Pinpoint the cell where the given text exists, returning its [X, Y] midpoint coordinate. 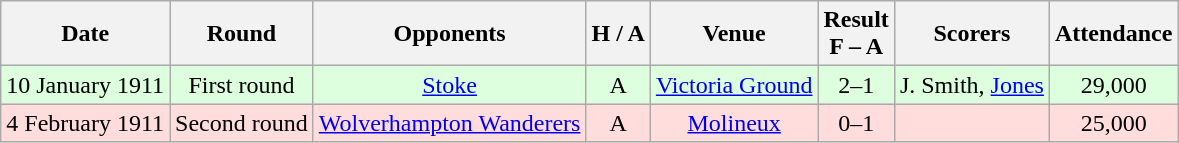
Molineux [734, 123]
10 January 1911 [86, 85]
29,000 [1113, 85]
Date [86, 34]
4 February 1911 [86, 123]
Scorers [972, 34]
Attendance [1113, 34]
J. Smith, Jones [972, 85]
25,000 [1113, 123]
0–1 [856, 123]
Wolverhampton Wanderers [450, 123]
Victoria Ground [734, 85]
H / A [618, 34]
First round [242, 85]
Second round [242, 123]
Opponents [450, 34]
Venue [734, 34]
ResultF – A [856, 34]
Round [242, 34]
2–1 [856, 85]
Stoke [450, 85]
